Identify which cell holds the provided text, then report its (X, Y) central coordinate. 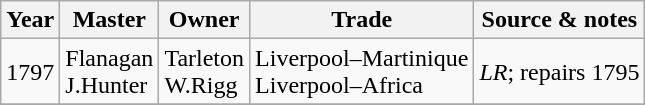
Source & notes (560, 20)
TarletonW.Rigg (204, 72)
LR; repairs 1795 (560, 72)
Liverpool–MartiniqueLiverpool–Africa (362, 72)
Owner (204, 20)
Trade (362, 20)
Master (110, 20)
1797 (30, 72)
FlanaganJ.Hunter (110, 72)
Year (30, 20)
